Extract the (X, Y) coordinate from the center of the cell holding the provided text.  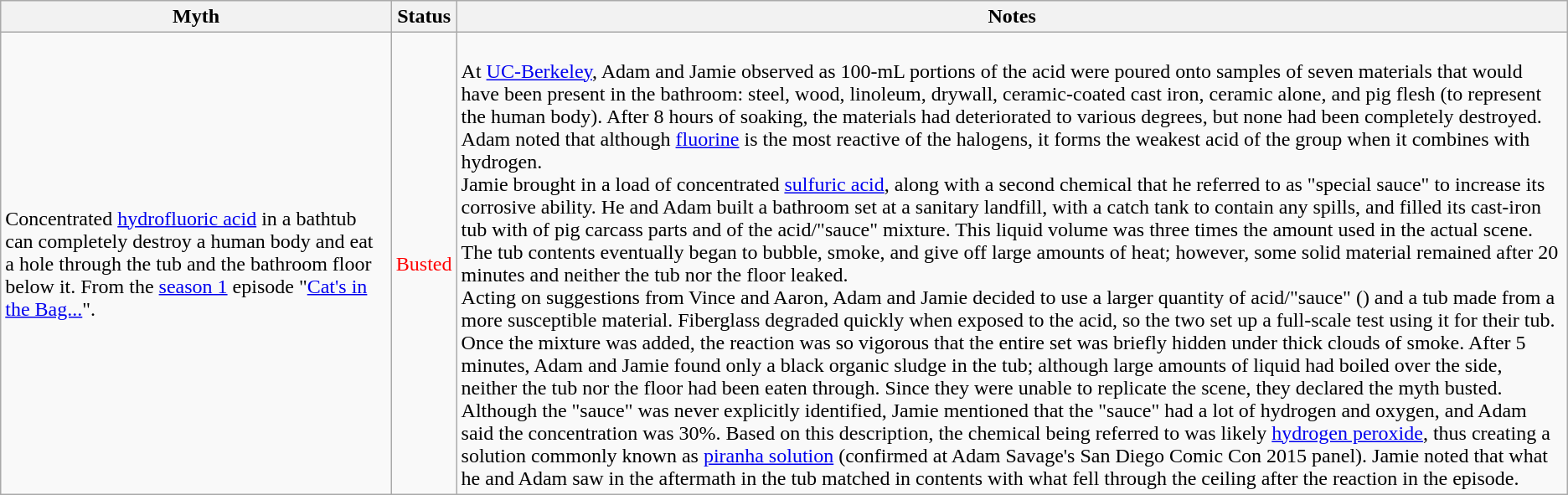
Status (424, 17)
Notes (1012, 17)
Myth (196, 17)
Busted (424, 263)
